Detect which cell encompasses the target text, then output its (X, Y) center coordinate. 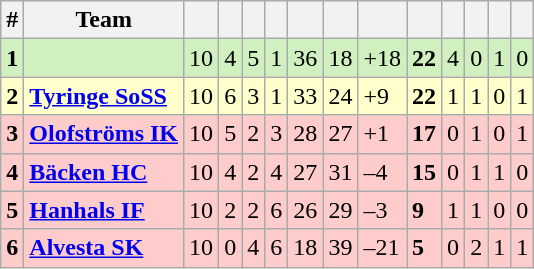
–3 (382, 210)
+18 (382, 58)
# (12, 20)
Tyringe SoSS (104, 96)
36 (306, 58)
26 (306, 210)
24 (340, 96)
31 (340, 172)
Alvesta SK (104, 248)
9 (424, 210)
+1 (382, 134)
39 (340, 248)
Bäcken HC (104, 172)
28 (306, 134)
+9 (382, 96)
Hanhals IF (104, 210)
17 (424, 134)
–4 (382, 172)
Team (104, 20)
29 (340, 210)
Olofströms IK (104, 134)
33 (306, 96)
15 (424, 172)
–21 (382, 248)
